Scan for the cell matching the given text and deliver its (X, Y) coordinate at center. 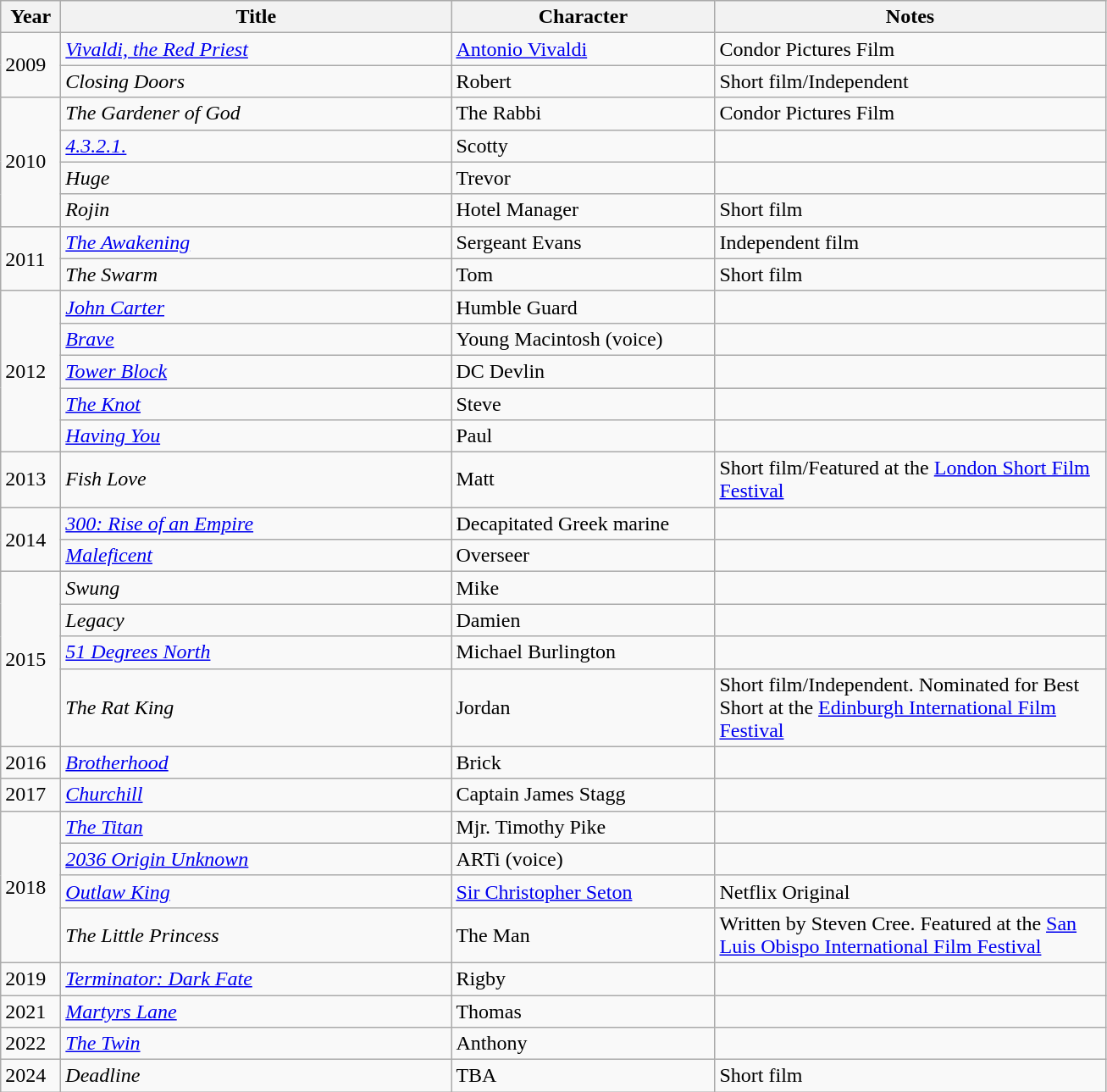
The Rabbi (583, 114)
Trevor (583, 178)
The Little Princess (256, 935)
Tower Block (256, 371)
Short film/Featured at the London Short Film Festival (910, 479)
The Titan (256, 827)
2012 (30, 371)
Mjr. Timothy Pike (583, 827)
2018 (30, 886)
Captain James Stagg (583, 795)
Having You (256, 436)
Michael Burlington (583, 652)
2011 (30, 258)
Brick (583, 762)
2016 (30, 762)
Vivaldi, the Red Priest (256, 49)
Sergeant Evans (583, 242)
Maleficent (256, 556)
2014 (30, 540)
Jordan (583, 707)
The Knot (256, 404)
2017 (30, 795)
Decapitated Greek marine (583, 524)
Anthony (583, 1044)
Terminator: Dark Fate (256, 978)
Title (256, 17)
The Rat King (256, 707)
2013 (30, 479)
Scotty (583, 146)
2009 (30, 65)
Character (583, 17)
Tom (583, 274)
Overseer (583, 556)
Hotel Manager (583, 210)
The Twin (256, 1044)
Independent film (910, 242)
TBA (583, 1076)
2022 (30, 1044)
Humble Guard (583, 307)
Deadline (256, 1076)
Short film/Independent. Nominated for Best Short at the Edinburgh International Film Festival (910, 707)
2015 (30, 659)
Churchill (256, 795)
The Man (583, 935)
Brave (256, 339)
The Swarm (256, 274)
Steve (583, 404)
Closing Doors (256, 81)
Notes (910, 17)
2036 Origin Unknown (256, 859)
Damien (583, 620)
Netflix Original (910, 891)
Swung (256, 588)
Short film/Independent (910, 81)
51 Degrees North (256, 652)
Rojin (256, 210)
Paul (583, 436)
DC Devlin (583, 371)
300: Rise of an Empire (256, 524)
Year (30, 17)
Written by Steven Cree. Featured at the San Luis Obispo International Film Festival (910, 935)
Legacy (256, 620)
Thomas (583, 1011)
The Awakening (256, 242)
ARTi (voice) (583, 859)
Brotherhood (256, 762)
2024 (30, 1076)
2010 (30, 162)
2019 (30, 978)
4.3.2.1. (256, 146)
Mike (583, 588)
Martyrs Lane (256, 1011)
Huge (256, 178)
Rigby (583, 978)
2021 (30, 1011)
Outlaw King (256, 891)
John Carter (256, 307)
Robert (583, 81)
Young Macintosh (voice) (583, 339)
Fish Love (256, 479)
Matt (583, 479)
Sir Christopher Seton (583, 891)
The Gardener of God (256, 114)
Antonio Vivaldi (583, 49)
